Extract the [X, Y] coordinate from the center of the cell holding the provided text.  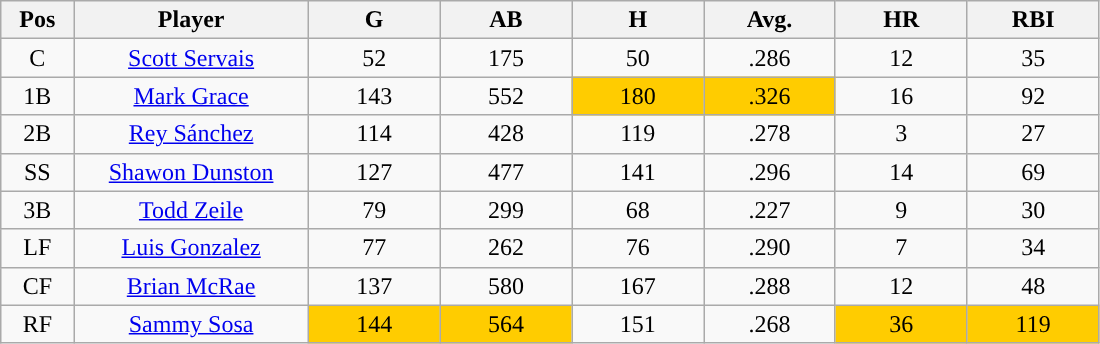
92 [1033, 96]
SS [38, 172]
Pos [38, 20]
RBI [1033, 20]
141 [638, 172]
127 [374, 172]
.326 [770, 96]
175 [506, 58]
2B [38, 134]
151 [638, 324]
Rey Sánchez [191, 134]
580 [506, 286]
AB [506, 20]
.268 [770, 324]
Shawon Dunston [191, 172]
.286 [770, 58]
Brian McRae [191, 286]
G [374, 20]
HR [901, 20]
9 [901, 210]
52 [374, 58]
68 [638, 210]
50 [638, 58]
77 [374, 248]
C [38, 58]
LF [38, 248]
Sammy Sosa [191, 324]
34 [1033, 248]
Scott Servais [191, 58]
137 [374, 286]
3 [901, 134]
30 [1033, 210]
477 [506, 172]
564 [506, 324]
Player [191, 20]
299 [506, 210]
180 [638, 96]
69 [1033, 172]
H [638, 20]
144 [374, 324]
79 [374, 210]
14 [901, 172]
48 [1033, 286]
Mark Grace [191, 96]
Luis Gonzalez [191, 248]
428 [506, 134]
CF [38, 286]
16 [901, 96]
3B [38, 210]
7 [901, 248]
27 [1033, 134]
143 [374, 96]
35 [1033, 58]
36 [901, 324]
Todd Zeile [191, 210]
1B [38, 96]
552 [506, 96]
167 [638, 286]
Avg. [770, 20]
.296 [770, 172]
.290 [770, 248]
.227 [770, 210]
262 [506, 248]
76 [638, 248]
114 [374, 134]
.288 [770, 286]
RF [38, 324]
.278 [770, 134]
